Find where the given text appears and provide that cell's center as [x, y] coordinate. 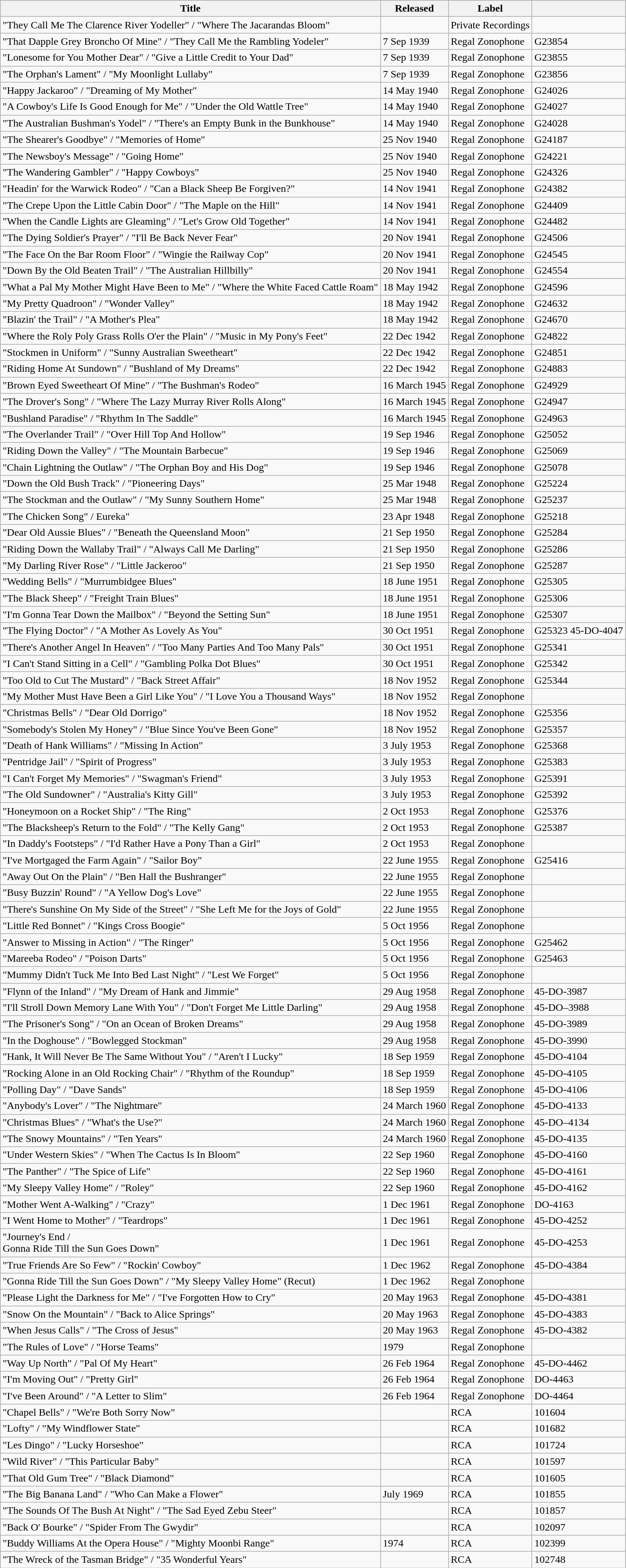
G24596 [579, 287]
Released [415, 9]
Private Recordings [490, 25]
G25462 [579, 942]
"Christmas Blues" / "What's the Use?" [190, 1122]
"My Mother Must Have Been a Girl Like You" / "I Love You a Thousand Ways" [190, 696]
"The Chicken Song" / Eureka" [190, 516]
"Mareeba Rodeo" / "Poison Darts" [190, 958]
G24326 [579, 172]
"Rocking Alone in an Old Rocking Chair" / "Rhythm of the Roundup" [190, 1073]
"That Dapple Grey Broncho Of Mine" / "They Call Me the Rambling Yodeler" [190, 41]
"Little Red Bonnet" / "Kings Cross Boogie" [190, 926]
1974 [415, 1543]
45-DO–3988 [579, 1008]
G25368 [579, 746]
45-DO-4462 [579, 1363]
"There's Sunshine On My Side of the Street" / "She Left Me for the Joys of Gold" [190, 909]
"The Sounds Of The Bush At Night" / "The Sad Eyed Zebu Steer" [190, 1510]
"Gonna Ride Till the Sun Goes Down" / "My Sleepy Valley Home" (Recut) [190, 1281]
"I Went Home to Mother" / "Teardrops" [190, 1220]
"Flynn of the Inland" / "My Dream of Hank and Jimmie" [190, 991]
"The Crepe Upon the Little Cabin Door" / "The Maple on the Hill" [190, 205]
45-DO-4382 [579, 1330]
July 1969 [415, 1494]
"Honeymoon on a Rocket Ship" / "The Ring" [190, 811]
1979 [415, 1347]
"That Old Gum Tree" / "Black Diamond" [190, 1478]
45-DO-3989 [579, 1024]
G25224 [579, 484]
"I Can't Stand Sitting in a Cell" / "Gambling Polka Dot Blues" [190, 664]
G25052 [579, 434]
DO-4464 [579, 1396]
"Hank, It Will Never Be The Same Without You" / "Aren't I Lucky" [190, 1057]
"The Face On the Bar Room Floor" / "Wingie the Railway Cop" [190, 254]
"Snow On the Mountain" / "Back to Alice Springs" [190, 1314]
G25237 [579, 500]
"Wild River" / "This Particular Baby" [190, 1461]
G24187 [579, 139]
"Back O' Bourke" / "Spider From The Gwydir" [190, 1527]
G25392 [579, 795]
"Down the Old Bush Track" / "Pioneering Days" [190, 484]
"Where the Roly Poly Grass Rolls O'er the Plain" / "Music in My Pony's Feet" [190, 336]
"Dear Old Aussie Blues" / "Beneath the Queensland Moon" [190, 533]
G25341 [579, 647]
G24027 [579, 107]
G24382 [579, 188]
"In Daddy's Footsteps" / "I'd Rather Have a Pony Than a Girl" [190, 844]
"Anybody's Lover" / "The Nightmare" [190, 1106]
"A Cowboy's Life Is Good Enough for Me" / "Under the Old Wattle Tree" [190, 107]
"The Flying Doctor" / "A Mother As Lovely As You" [190, 631]
"The Shearer's Goodbye" / "Memories of Home" [190, 139]
"The Rules of Love" / "Horse Teams" [190, 1347]
G24963 [579, 418]
"Riding Home At Sundown" / "Bushland of My Dreams" [190, 369]
"The Drover's Song" / "Where The Lazy Murray River Rolls Along" [190, 401]
45-DO-3987 [579, 991]
"The Prisoner's Song" / "On an Ocean of Broken Dreams" [190, 1024]
"The Australian Bushman's Yodel" / "There's an Empty Bunk in the Bunkhouse" [190, 123]
"The Wandering Gambler" / "Happy Cowboys" [190, 172]
G24482 [579, 222]
"The Old Sundowner" / "Australia's Kitty Gill" [190, 795]
"Happy Jackaroo" / "Dreaming of My Mother" [190, 90]
102748 [579, 1560]
45-DO-4162 [579, 1188]
DO-4163 [579, 1204]
"Lonesome for You Mother Dear" / "Give a Little Credit to Your Dad" [190, 58]
G25286 [579, 549]
"Christmas Bells" / "Dear Old Dorrigo" [190, 713]
101682 [579, 1429]
G25376 [579, 811]
"Away Out On the Plain" / "Ben Hall the Bushranger" [190, 877]
G24026 [579, 90]
101724 [579, 1445]
G25078 [579, 467]
45-DO-3990 [579, 1040]
"Mother Went A-Walking" / "Crazy" [190, 1204]
"Answer to Missing in Action" / "The Ringer" [190, 942]
"I Can't Forget My Memories" / "Swagman's Friend" [190, 778]
102097 [579, 1527]
"When Jesus Calls" / "The Cross of Jesus" [190, 1330]
101597 [579, 1461]
G24670 [579, 320]
"My Darling River Rose" / "Little Jackeroo" [190, 565]
G25305 [579, 582]
G24554 [579, 271]
"My Sleepy Valley Home" / "Roley" [190, 1188]
G25356 [579, 713]
DO-4463 [579, 1380]
"The Orphan's Lament" / "My Moonlight Lullaby" [190, 74]
"The Wreck of the Tasman Bridge" / "35 Wonderful Years" [190, 1560]
"The Snowy Mountains" / "Ten Years" [190, 1139]
G25306 [579, 598]
"Riding Down the Valley" / "The Mountain Barbecue" [190, 451]
"Journey's End /Gonna Ride Till the Sun Goes Down" [190, 1243]
Label [490, 9]
"Please Light the Darkness for Me" / "I've Forgotten How to Cry" [190, 1298]
"Buddy Williams At the Opera House" / "Mighty Moonbi Range" [190, 1543]
G24409 [579, 205]
45-DO-4381 [579, 1298]
"Chain Lightning the Outlaw" / "The Orphan Boy and His Dog" [190, 467]
G25416 [579, 860]
"I'm Gonna Tear Down the Mailbox" / "Beyond the Setting Sun" [190, 614]
"The Panther" / "The Spice of Life" [190, 1171]
45-DO-4252 [579, 1220]
"Death of Hank Williams" / "Missing In Action" [190, 746]
"Headin' for the Warwick Rodeo" / "Can a Black Sheep Be Forgiven?" [190, 188]
"Somebody's Stolen My Honey" / "Blue Since You've Been Gone" [190, 729]
G24851 [579, 352]
"The Big Banana Land" / "Who Can Make a Flower" [190, 1494]
101855 [579, 1494]
"True Friends Are So Few" / "Rockin' Cowboy" [190, 1265]
"I've Mortgaged the Farm Again" / "Sailor Boy" [190, 860]
45-DO-4106 [579, 1090]
G25387 [579, 827]
G25357 [579, 729]
"Under Western Skies" / "When The Cactus Is In Bloom" [190, 1155]
"When the Candle Lights are Gleaming" / "Let's Grow Old Together" [190, 222]
Title [190, 9]
G24822 [579, 336]
"What a Pal My Mother Might Have Been to Me" / "Where the White Faced Cattle Roam" [190, 287]
23 Apr 1948 [415, 516]
G24929 [579, 385]
"Too Old to Cut The Mustard" / "Back Street Affair" [190, 680]
G25323 45-DO-4047 [579, 631]
G25069 [579, 451]
G24947 [579, 401]
45-DO-4135 [579, 1139]
"Stockmen in Uniform" / "Sunny Australian Sweetheart" [190, 352]
"They Call Me The Clarence River Yodeller" / "Where The Jacarandas Bloom" [190, 25]
"The Dying Soldier's Prayer" / "I'll Be Back Never Fear" [190, 238]
"Blazin' the Trail" / "A Mother's Plea" [190, 320]
G24632 [579, 303]
G25342 [579, 664]
G24545 [579, 254]
"Les Dingo" / "Lucky Horseshoe" [190, 1445]
101857 [579, 1510]
45-DO-4253 [579, 1243]
G25383 [579, 762]
"I've Been Around" / "A Letter to Slim" [190, 1396]
45-DO–4134 [579, 1122]
"The Blacksheep's Return to the Fold" / "The Kelly Gang" [190, 827]
"Pentridge Jail" / "Spirit of Progress" [190, 762]
G25287 [579, 565]
"Way Up North" / "Pal Of My Heart" [190, 1363]
45-DO-4161 [579, 1171]
45-DO-4384 [579, 1265]
G23856 [579, 74]
G24221 [579, 156]
"The Stockman and the Outlaw" / "My Sunny Southern Home" [190, 500]
45-DO-4133 [579, 1106]
"My Pretty Quadroon" / "Wonder Valley" [190, 303]
"Mummy Didn't Tuck Me Into Bed Last Night" / "Lest We Forget" [190, 975]
101605 [579, 1478]
45-DO-4383 [579, 1314]
"Riding Down the Wallaby Trail" / "Always Call Me Darling" [190, 549]
"Lofty" / "My Windflower State" [190, 1429]
G25463 [579, 958]
"Brown Eyed Sweetheart Of Mine" / "The Bushman's Rodeo" [190, 385]
G23854 [579, 41]
"In the Doghouse" / "Bowlegged Stockman" [190, 1040]
"I'll Stroll Down Memory Lane With You" / "Don't Forget Me Little Darling" [190, 1008]
G23855 [579, 58]
"Bushland Paradise" / "Rhythm In The Saddle" [190, 418]
"The Black Sheep" / "Freight Train Blues" [190, 598]
G24883 [579, 369]
G25284 [579, 533]
G25218 [579, 516]
G25307 [579, 614]
G24028 [579, 123]
"Chapel Bells" / "We're Both Sorry Now" [190, 1412]
G25391 [579, 778]
45-DO-4104 [579, 1057]
102399 [579, 1543]
"Busy Buzzin' Round" / "A Yellow Dog's Love" [190, 893]
45-DO-4105 [579, 1073]
"Down By the Old Beaten Trail" / "The Australian Hillbilly" [190, 271]
G24506 [579, 238]
"The Overlander Trail" / "Over Hill Top And Hollow" [190, 434]
"There's Another Angel In Heaven" / "Too Many Parties And Too Many Pals" [190, 647]
45-DO-4160 [579, 1155]
"Wedding Bells" / "Murrumbidgee Blues" [190, 582]
"The Newsboy's Message" / "Going Home" [190, 156]
G25344 [579, 680]
"I'm Moving Out" / "Pretty Girl" [190, 1380]
101604 [579, 1412]
"Polling Day" / "Dave Sands" [190, 1090]
